From the cell containing the given text, extract its center point as (X, Y) coordinate. 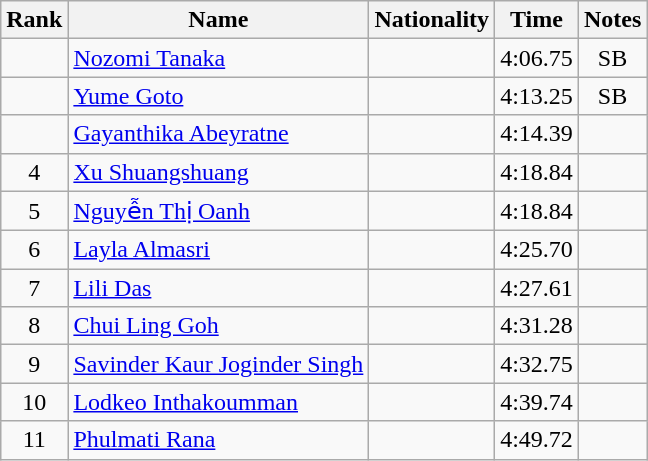
Layla Almasri (218, 250)
Notes (612, 20)
6 (34, 250)
Phulmati Rana (218, 440)
8 (34, 326)
4:49.72 (537, 440)
Xu Shuangshuang (218, 172)
Nguyễn Thị Oanh (218, 211)
Time (537, 20)
4:27.61 (537, 288)
4:14.39 (537, 134)
4:06.75 (537, 58)
4:32.75 (537, 364)
4 (34, 172)
4:25.70 (537, 250)
4:31.28 (537, 326)
Rank (34, 20)
5 (34, 211)
Gayanthika Abeyratne (218, 134)
Lodkeo Inthakoumman (218, 402)
Lili Das (218, 288)
Savinder Kaur Joginder Singh (218, 364)
Nozomi Tanaka (218, 58)
11 (34, 440)
Yume Goto (218, 96)
7 (34, 288)
4:13.25 (537, 96)
9 (34, 364)
Nationality (432, 20)
10 (34, 402)
4:39.74 (537, 402)
Name (218, 20)
Chui Ling Goh (218, 326)
